Capture the cell that displays the provided text and extract its (x, y) central coordinate. 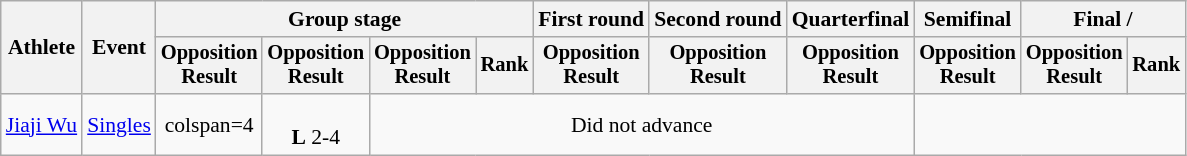
Second round (718, 19)
Quarterfinal (851, 19)
Semifinal (968, 19)
Singles (119, 124)
Group stage (344, 19)
colspan=4 (210, 124)
Jiaji Wu (42, 124)
Athlete (42, 48)
First round (591, 19)
Did not advance (642, 124)
Final / (1103, 19)
L 2-4 (316, 124)
Event (119, 48)
